Scan for the cell matching the given text and deliver its [x, y] coordinate at center. 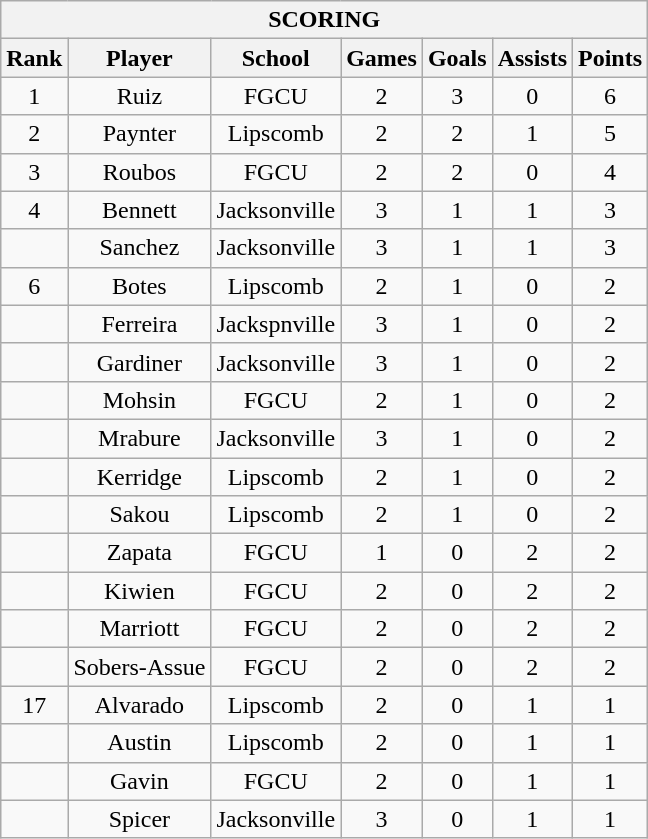
Kerridge [140, 477]
Kiwien [140, 591]
Roubos [140, 172]
Player [140, 58]
Paynter [140, 134]
Assists [532, 58]
Marriott [140, 629]
SCORING [324, 20]
Jackspnville [276, 324]
School [276, 58]
Rank [34, 58]
Sakou [140, 515]
Alvarado [140, 705]
Austin [140, 743]
Mrabure [140, 438]
Zapata [140, 553]
Sobers-Assue [140, 667]
Bennett [140, 210]
5 [610, 134]
Ruiz [140, 96]
Goals [457, 58]
Botes [140, 286]
Games [382, 58]
Mohsin [140, 400]
Gavin [140, 781]
Points [610, 58]
17 [34, 705]
Gardiner [140, 362]
Ferreira [140, 324]
Spicer [140, 819]
Sanchez [140, 248]
